Return the (x, y) coordinate for the center point of the cell that contains the specified text.  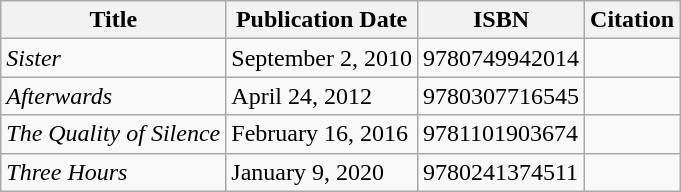
9781101903674 (500, 134)
February 16, 2016 (322, 134)
Publication Date (322, 20)
ISBN (500, 20)
January 9, 2020 (322, 172)
9780241374511 (500, 172)
Sister (114, 58)
Afterwards (114, 96)
September 2, 2010 (322, 58)
Three Hours (114, 172)
9780749942014 (500, 58)
April 24, 2012 (322, 96)
9780307716545 (500, 96)
Citation (632, 20)
The Quality of Silence (114, 134)
Title (114, 20)
